Capture the cell that displays the provided text and extract its [x, y] central coordinate. 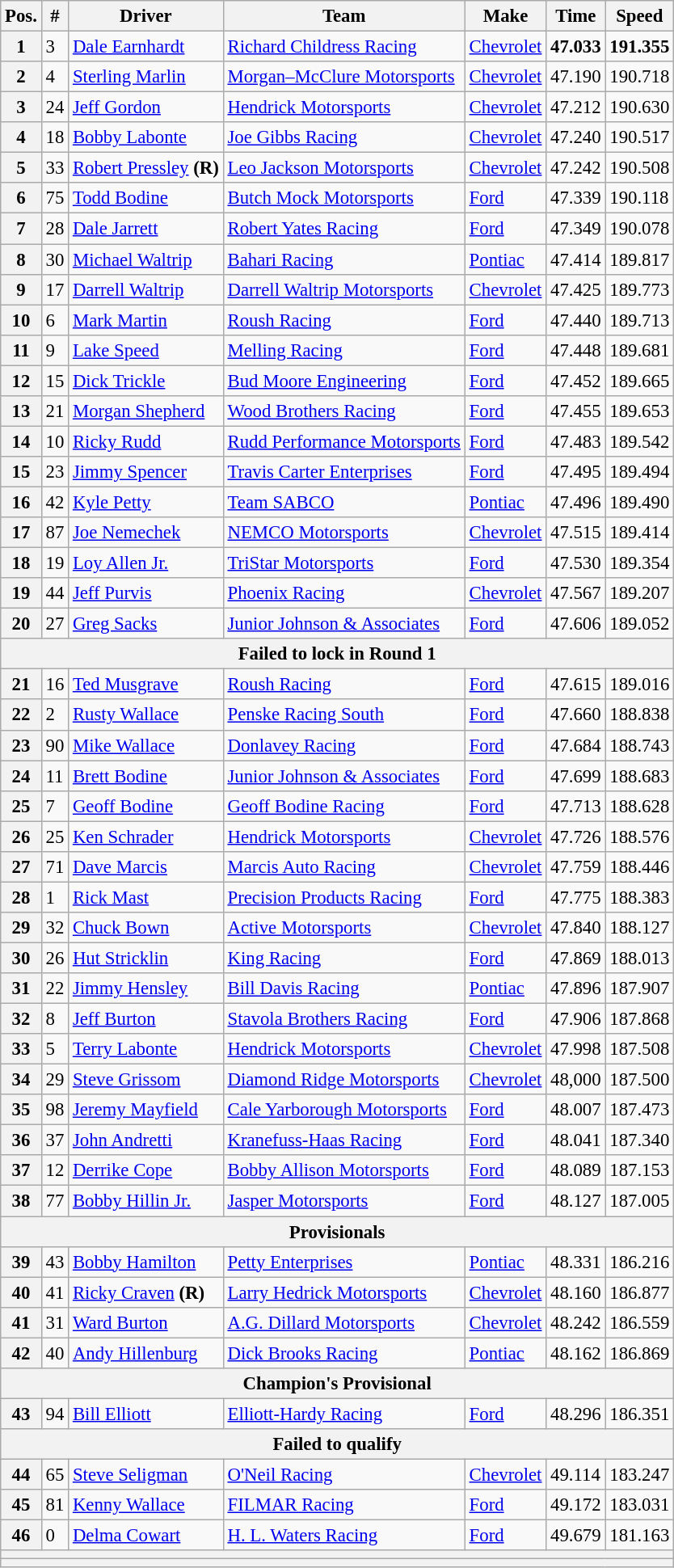
35 [21, 1110]
John Andretti [146, 1140]
47.906 [575, 1019]
Greg Sacks [146, 624]
47.699 [575, 776]
77 [55, 1201]
NEMCO Motorsports [344, 533]
Jeff Gordon [146, 107]
Jeff Burton [146, 1019]
47.483 [575, 441]
47.212 [575, 107]
Time [575, 16]
Team SABCO [344, 502]
Jeff Purvis [146, 593]
Dale Earnhardt [146, 47]
47.606 [575, 624]
Andy Hillenburg [146, 1353]
90 [55, 745]
47.496 [575, 502]
75 [55, 198]
47.495 [575, 472]
Joe Nemechek [146, 533]
Jimmy Spencer [146, 472]
47.414 [575, 259]
Bobby Hamilton [146, 1262]
47.660 [575, 715]
188.838 [640, 715]
187.473 [640, 1110]
Driver [146, 16]
189.665 [640, 381]
187.005 [640, 1201]
65 [55, 1474]
48.242 [575, 1322]
49.114 [575, 1474]
48.041 [575, 1140]
186.877 [640, 1292]
Robert Pressley (R) [146, 168]
183.031 [640, 1505]
Hut Stricklin [146, 958]
Geoff Bodine [146, 806]
Robert Yates Racing [344, 229]
Terry Labonte [146, 1049]
Ted Musgrave [146, 685]
48.162 [575, 1353]
Travis Carter Enterprises [344, 472]
188.683 [640, 776]
Elliott-Hardy Racing [344, 1414]
Rick Mast [146, 897]
Brett Bodine [146, 776]
187.153 [640, 1171]
47.240 [575, 137]
Jeremy Mayfield [146, 1110]
187.508 [640, 1049]
Petty Enterprises [344, 1262]
Larry Hedrick Motorsports [344, 1292]
47.455 [575, 411]
183.247 [640, 1474]
34 [21, 1080]
Morgan Shepherd [146, 411]
47.896 [575, 988]
Delma Cowart [146, 1536]
Make [505, 16]
Kenny Wallace [146, 1505]
48,000 [575, 1080]
Rusty Wallace [146, 715]
Joe Gibbs Racing [344, 137]
Rudd Performance Motorsports [344, 441]
189.490 [640, 502]
188.383 [640, 897]
39 [21, 1262]
47.615 [575, 685]
TriStar Motorsports [344, 563]
FILMAR Racing [344, 1505]
48.089 [575, 1171]
190.517 [640, 137]
Pos. [21, 16]
49.172 [575, 1505]
188.446 [640, 867]
Jasper Motorsports [344, 1201]
47.339 [575, 198]
189.016 [640, 685]
Chuck Bown [146, 928]
189.817 [640, 259]
48.007 [575, 1110]
188.576 [640, 837]
189.653 [640, 411]
Failed to qualify [338, 1444]
O'Neil Racing [344, 1474]
189.713 [640, 320]
189.681 [640, 350]
13 [21, 411]
186.351 [640, 1414]
Darrell Waltrip Motorsports [344, 289]
Richard Childress Racing [344, 47]
188.127 [640, 928]
Diamond Ridge Motorsports [344, 1080]
Steve Grissom [146, 1080]
Darrell Waltrip [146, 289]
71 [55, 867]
47.840 [575, 928]
190.630 [640, 107]
Champion's Provisional [338, 1384]
Loy Allen Jr. [146, 563]
181.163 [640, 1536]
189.052 [640, 624]
Todd Bodine [146, 198]
Mark Martin [146, 320]
Morgan–McClure Motorsports [344, 77]
48.127 [575, 1201]
Jimmy Hensley [146, 988]
189.354 [640, 563]
14 [21, 441]
# [55, 16]
47.775 [575, 897]
47.440 [575, 320]
38 [21, 1201]
47.242 [575, 168]
Kyle Petty [146, 502]
Steve Seligman [146, 1474]
Butch Mock Motorsports [344, 198]
0 [55, 1536]
47.998 [575, 1049]
47.684 [575, 745]
Dale Jarrett [146, 229]
191.355 [640, 47]
47.190 [575, 77]
47.713 [575, 806]
Bobby Hillin Jr. [146, 1201]
36 [21, 1140]
King Racing [344, 958]
Leo Jackson Motorsports [344, 168]
46 [21, 1536]
186.869 [640, 1353]
Phoenix Racing [344, 593]
187.500 [640, 1080]
Provisionals [338, 1232]
47.448 [575, 350]
47.515 [575, 533]
Bud Moore Engineering [344, 381]
188.743 [640, 745]
189.414 [640, 533]
Team [344, 16]
Melling Racing [344, 350]
187.907 [640, 988]
Ricky Rudd [146, 441]
48.160 [575, 1292]
87 [55, 533]
Cale Yarborough Motorsports [344, 1110]
Failed to lock in Round 1 [338, 654]
Sterling Marlin [146, 77]
187.868 [640, 1019]
Dave Marcis [146, 867]
189.494 [640, 472]
47.452 [575, 381]
47.425 [575, 289]
94 [55, 1414]
Bill Elliott [146, 1414]
47.349 [575, 229]
81 [55, 1505]
Donlavey Racing [344, 745]
Bill Davis Racing [344, 988]
45 [21, 1505]
Active Motorsports [344, 928]
Wood Brothers Racing [344, 411]
47.759 [575, 867]
188.628 [640, 806]
A.G. Dillard Motorsports [344, 1322]
189.773 [640, 289]
Marcis Auto Racing [344, 867]
47.869 [575, 958]
Ricky Craven (R) [146, 1292]
189.542 [640, 441]
Geoff Bodine Racing [344, 806]
Dick Trickle [146, 381]
Ken Schrader [146, 837]
190.718 [640, 77]
47.567 [575, 593]
48.331 [575, 1262]
Lake Speed [146, 350]
98 [55, 1110]
Ward Burton [146, 1322]
Michael Waltrip [146, 259]
189.207 [640, 593]
187.340 [640, 1140]
Bahari Racing [344, 259]
47.530 [575, 563]
Penske Racing South [344, 715]
188.013 [640, 958]
H. L. Waters Racing [344, 1536]
186.216 [640, 1262]
20 [21, 624]
49.679 [575, 1536]
Speed [640, 16]
190.078 [640, 229]
Dick Brooks Racing [344, 1353]
Bobby Allison Motorsports [344, 1171]
Kranefuss-Haas Racing [344, 1140]
190.508 [640, 168]
48.296 [575, 1414]
47.033 [575, 47]
Bobby Labonte [146, 137]
Derrike Cope [146, 1171]
Stavola Brothers Racing [344, 1019]
186.559 [640, 1322]
Mike Wallace [146, 745]
47.726 [575, 837]
190.118 [640, 198]
Precision Products Racing [344, 897]
